Find where the given text appears and provide that cell's center as (X, Y) coordinate. 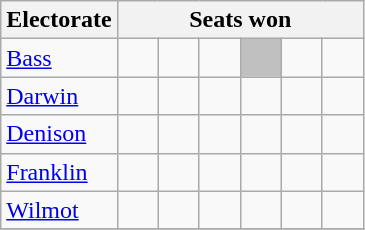
Seats won (240, 20)
Bass (59, 58)
Franklin (59, 172)
Darwin (59, 96)
Electorate (59, 20)
Wilmot (59, 210)
Denison (59, 134)
